Determine the (X, Y) coordinate at the center of the cell enclosing the given text.  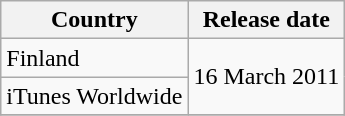
iTunes Worldwide (94, 96)
Finland (94, 58)
Release date (266, 20)
Country (94, 20)
16 March 2011 (266, 77)
